Provide the (x, y) coordinate of the cell's center where the given text is located.  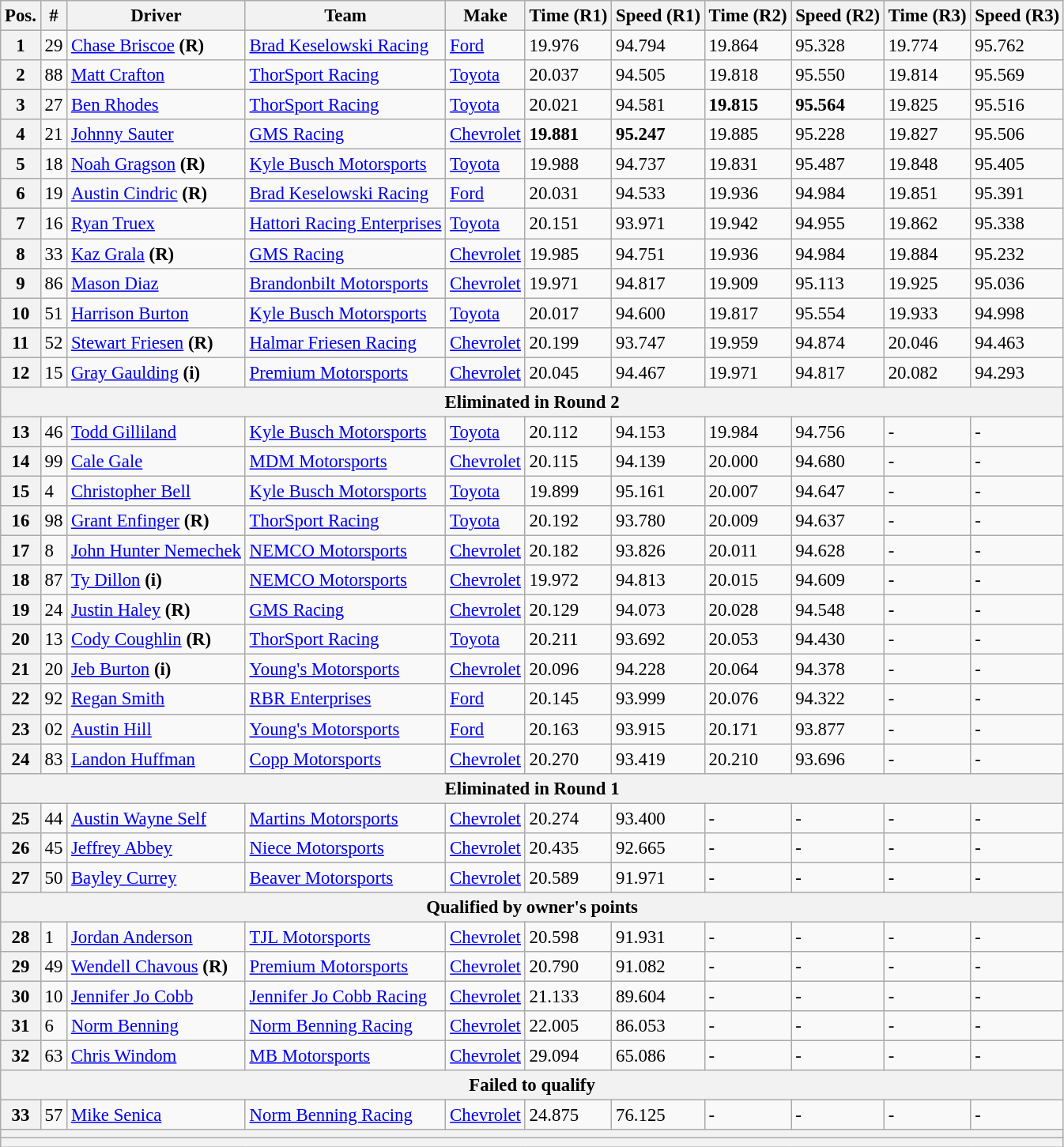
20.129 (568, 610)
50 (54, 877)
26 (21, 848)
Time (R1) (568, 16)
3 (21, 105)
Ben Rhodes (157, 105)
Gray Gaulding (i) (157, 372)
95.564 (838, 105)
Eliminated in Round 1 (533, 788)
19.864 (748, 46)
20.082 (927, 372)
Eliminated in Round 2 (533, 402)
Austin Wayne Self (157, 818)
Qualified by owner's points (533, 907)
Speed (R3) (1017, 16)
94.505 (658, 75)
20.015 (748, 580)
19.862 (927, 224)
19.899 (568, 491)
95.232 (1017, 254)
20.163 (568, 729)
Austin Hill (157, 729)
93.400 (658, 818)
Speed (R2) (838, 16)
22.005 (568, 1026)
94.153 (658, 432)
20.031 (568, 194)
Halmar Friesen Racing (345, 342)
Grant Enfinger (R) (157, 521)
7 (21, 224)
19.925 (927, 283)
20.112 (568, 432)
93.915 (658, 729)
19.933 (927, 313)
19.881 (568, 134)
MB Motorsports (345, 1056)
20.076 (748, 700)
51 (54, 313)
93.692 (658, 640)
28 (21, 937)
19.818 (748, 75)
92.665 (658, 848)
94.737 (658, 164)
20.096 (568, 670)
31 (21, 1026)
20.064 (748, 670)
20.274 (568, 818)
94.680 (838, 462)
95.228 (838, 134)
91.931 (658, 937)
Failed to qualify (533, 1085)
19.984 (748, 432)
20.011 (748, 551)
24.875 (568, 1115)
19.909 (748, 283)
Matt Crafton (157, 75)
21.133 (568, 997)
95.391 (1017, 194)
99 (54, 462)
20.598 (568, 937)
95.405 (1017, 164)
19.988 (568, 164)
Jordan Anderson (157, 937)
20.790 (568, 967)
93.877 (838, 729)
94.293 (1017, 372)
20.021 (568, 105)
Harrison Burton (157, 313)
94.600 (658, 313)
19.825 (927, 105)
Niece Motorsports (345, 848)
Cody Coughlin (R) (157, 640)
57 (54, 1115)
19.942 (748, 224)
Kaz Grala (R) (157, 254)
87 (54, 580)
Copp Motorsports (345, 759)
25 (21, 818)
93.971 (658, 224)
Regan Smith (157, 700)
20.000 (748, 462)
94.756 (838, 432)
94.322 (838, 700)
Time (R2) (748, 16)
20.017 (568, 313)
20.270 (568, 759)
95.487 (838, 164)
19.851 (927, 194)
29.094 (568, 1056)
94.073 (658, 610)
94.467 (658, 372)
94.581 (658, 105)
MDM Motorsports (345, 462)
20.028 (748, 610)
95.569 (1017, 75)
94.998 (1017, 313)
02 (54, 729)
91.971 (658, 877)
John Hunter Nemechek (157, 551)
95.328 (838, 46)
RBR Enterprises (345, 700)
94.813 (658, 580)
49 (54, 967)
45 (54, 848)
22 (21, 700)
95.762 (1017, 46)
76.125 (658, 1115)
94.533 (658, 194)
Johnny Sauter (157, 134)
19.814 (927, 75)
19.972 (568, 580)
20.145 (568, 700)
94.228 (658, 670)
Chase Briscoe (R) (157, 46)
Make (485, 16)
19.848 (927, 164)
46 (54, 432)
93.780 (658, 521)
95.554 (838, 313)
94.609 (838, 580)
2 (21, 75)
19.827 (927, 134)
20.435 (568, 848)
94.548 (838, 610)
94.794 (658, 46)
19.815 (748, 105)
Austin Cindric (R) (157, 194)
Jennifer Jo Cobb (157, 997)
94.874 (838, 342)
Chris Windom (157, 1056)
20.037 (568, 75)
44 (54, 818)
5 (21, 164)
19.976 (568, 46)
94.628 (838, 551)
Cale Gale (157, 462)
Jeb Burton (i) (157, 670)
94.647 (838, 491)
95.247 (658, 134)
Hattori Racing Enterprises (345, 224)
Beaver Motorsports (345, 877)
94.637 (838, 521)
20.589 (568, 877)
93.747 (658, 342)
94.463 (1017, 342)
23 (21, 729)
Time (R3) (927, 16)
20.007 (748, 491)
19.985 (568, 254)
94.751 (658, 254)
20.045 (568, 372)
TJL Motorsports (345, 937)
19.959 (748, 342)
86 (54, 283)
9 (21, 283)
93.999 (658, 700)
19.885 (748, 134)
30 (21, 997)
17 (21, 551)
65.086 (658, 1056)
20.053 (748, 640)
95.338 (1017, 224)
14 (21, 462)
Wendell Chavous (R) (157, 967)
95.516 (1017, 105)
83 (54, 759)
20.151 (568, 224)
89.604 (658, 997)
Todd Gilliland (157, 432)
20.171 (748, 729)
Speed (R1) (658, 16)
# (54, 16)
95.550 (838, 75)
Pos. (21, 16)
Ty Dillon (i) (157, 580)
20.182 (568, 551)
20.210 (748, 759)
95.161 (658, 491)
63 (54, 1056)
95.036 (1017, 283)
Martins Motorsports (345, 818)
91.082 (658, 967)
20.199 (568, 342)
Justin Haley (R) (157, 610)
93.826 (658, 551)
Mason Diaz (157, 283)
19.884 (927, 254)
Jeffrey Abbey (157, 848)
Jennifer Jo Cobb Racing (345, 997)
Bayley Currey (157, 877)
20.046 (927, 342)
95.506 (1017, 134)
Ryan Truex (157, 224)
94.378 (838, 670)
19.817 (748, 313)
20.192 (568, 521)
32 (21, 1056)
Team (345, 16)
92 (54, 700)
12 (21, 372)
94.955 (838, 224)
93.419 (658, 759)
Noah Gragson (R) (157, 164)
88 (54, 75)
Norm Benning (157, 1026)
19.831 (748, 164)
Christopher Bell (157, 491)
Brandonbilt Motorsports (345, 283)
93.696 (838, 759)
94.139 (658, 462)
20.009 (748, 521)
95.113 (838, 283)
52 (54, 342)
20.211 (568, 640)
Mike Senica (157, 1115)
94.430 (838, 640)
19.774 (927, 46)
Landon Huffman (157, 759)
11 (21, 342)
20.115 (568, 462)
86.053 (658, 1026)
98 (54, 521)
Driver (157, 16)
Stewart Friesen (R) (157, 342)
